Detect which cell encompasses the target text, then output its (X, Y) center coordinate. 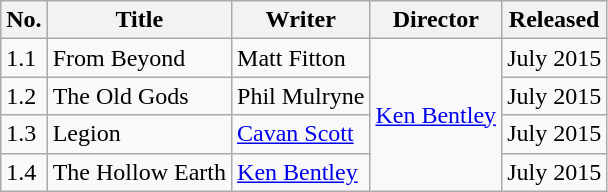
Director (436, 20)
1.2 (24, 96)
1.4 (24, 172)
Cavan Scott (301, 134)
Phil Mulryne (301, 96)
No. (24, 20)
1.1 (24, 58)
From Beyond (139, 58)
The Hollow Earth (139, 172)
Matt Fitton (301, 58)
1.3 (24, 134)
Title (139, 20)
Released (554, 20)
The Old Gods (139, 96)
Legion (139, 134)
Writer (301, 20)
